Search for the cell housing the specified text and yield its [x, y] center coordinate. 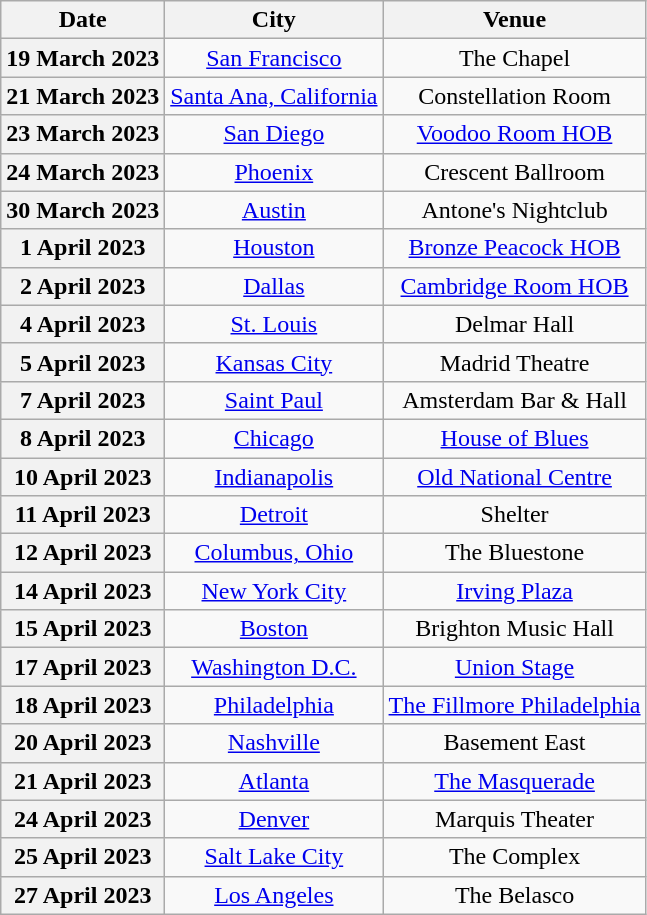
Phoenix [274, 172]
Dallas [274, 286]
The Belasco [514, 895]
Houston [274, 248]
Union Stage [514, 667]
Delmar Hall [514, 324]
2 April 2023 [83, 286]
20 April 2023 [83, 743]
San Diego [274, 134]
The Masquerade [514, 781]
Basement East [514, 743]
Indianapolis [274, 477]
1 April 2023 [83, 248]
Cambridge Room HOB [514, 286]
House of Blues [514, 438]
Antone's Nightclub [514, 210]
San Francisco [274, 58]
23 March 2023 [83, 134]
Los Angeles [274, 895]
12 April 2023 [83, 553]
Crescent Ballroom [514, 172]
8 April 2023 [83, 438]
11 April 2023 [83, 515]
5 April 2023 [83, 362]
18 April 2023 [83, 705]
Shelter [514, 515]
Amsterdam Bar & Hall [514, 400]
Saint Paul [274, 400]
30 March 2023 [83, 210]
Atlanta [274, 781]
Nashville [274, 743]
Detroit [274, 515]
Irving Plaza [514, 591]
7 April 2023 [83, 400]
Denver [274, 819]
Columbus, Ohio [274, 553]
The Complex [514, 857]
Madrid Theatre [514, 362]
Marquis Theater [514, 819]
24 March 2023 [83, 172]
Kansas City [274, 362]
17 April 2023 [83, 667]
21 March 2023 [83, 96]
Washington D.C. [274, 667]
4 April 2023 [83, 324]
The Bluestone [514, 553]
Austin [274, 210]
City [274, 20]
14 April 2023 [83, 591]
The Fillmore Philadelphia [514, 705]
New York City [274, 591]
15 April 2023 [83, 629]
Voodoo Room HOB [514, 134]
24 April 2023 [83, 819]
Bronze Peacock HOB [514, 248]
Boston [274, 629]
Brighton Music Hall [514, 629]
St. Louis [274, 324]
Philadelphia [274, 705]
Santa Ana, California [274, 96]
10 April 2023 [83, 477]
Chicago [274, 438]
27 April 2023 [83, 895]
21 April 2023 [83, 781]
Old National Centre [514, 477]
Salt Lake City [274, 857]
Venue [514, 20]
25 April 2023 [83, 857]
Constellation Room [514, 96]
The Chapel [514, 58]
Date [83, 20]
19 March 2023 [83, 58]
